For the text-containing cell, return its midpoint in [X, Y] coordinate format. 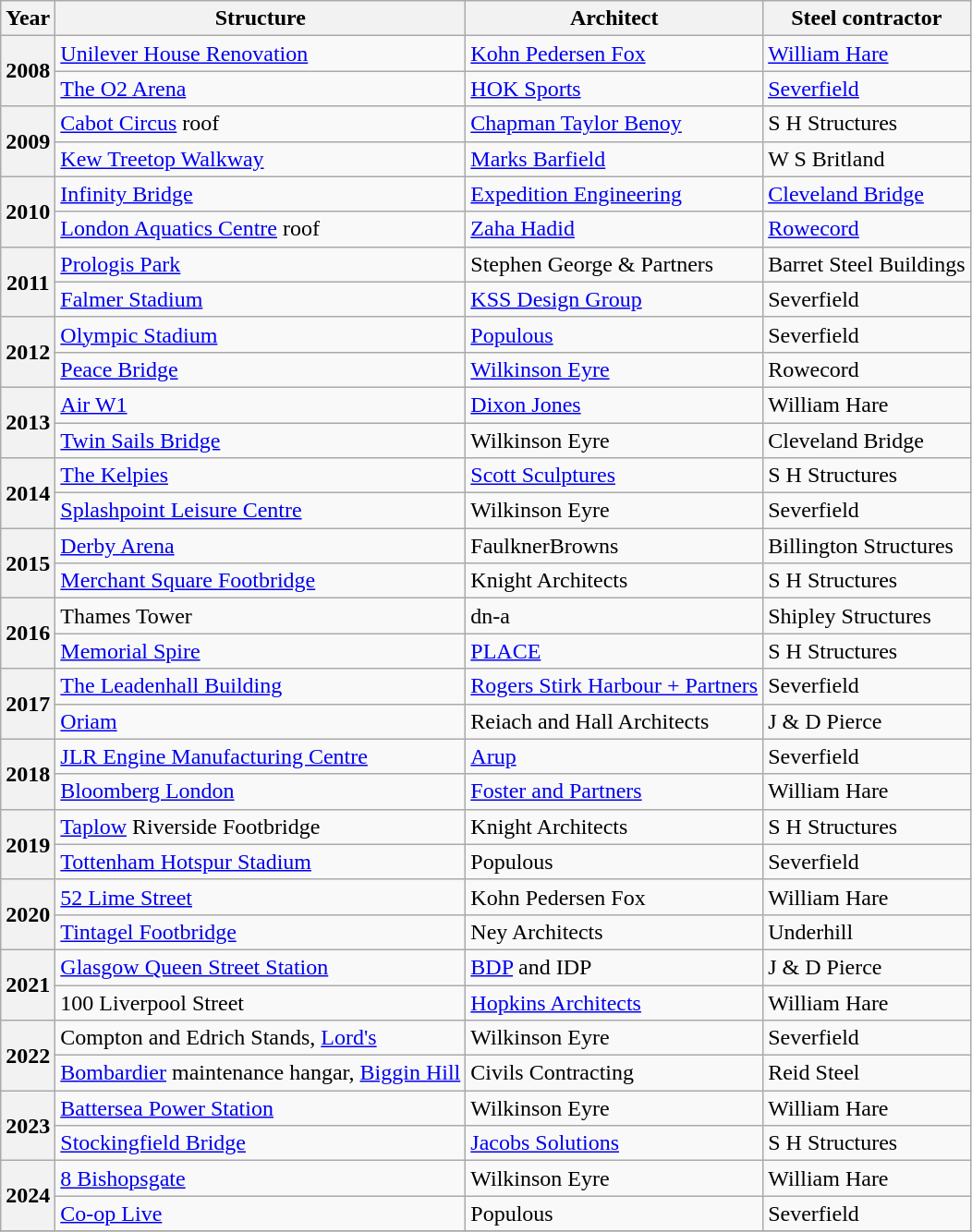
Year [28, 18]
Chapman Taylor Benoy [614, 124]
Merchant Square Footbridge [261, 581]
Falmer Stadium [261, 299]
2014 [28, 493]
100 Liverpool Street [261, 1002]
Billington Structures [867, 546]
Dixon Jones [614, 405]
Taplow Riverside Footbridge [261, 827]
Stephen George & Partners [614, 264]
Twin Sails Bridge [261, 441]
Co-op Live [261, 1214]
Memorial Spire [261, 651]
Oriam [261, 721]
Kew Treetop Walkway [261, 159]
2017 [28, 704]
Underhill [867, 932]
2012 [28, 352]
2022 [28, 1056]
2011 [28, 282]
Foster and Partners [614, 791]
Faulkner­Browns [614, 546]
Scott Sculptures [614, 476]
Reid Steel [867, 1073]
Battersea Power Station [261, 1108]
Expedition Engineering [614, 194]
The Kelpies [261, 476]
BDP and IDP [614, 967]
Civils Contracting [614, 1073]
2023 [28, 1126]
Compton and Edrich Stands, Lord's [261, 1038]
The O2 Arena [261, 89]
Cabot Circus roof [261, 124]
Ney Architects [614, 932]
Glasgow Queen Street Station [261, 967]
Structure [261, 18]
Reiach and Hall Architects [614, 721]
Rogers Stirk Harbour + Partners [614, 686]
Jacobs Solutions [614, 1143]
dn-a [614, 616]
Olympic Stadium [261, 334]
2020 [28, 914]
Barret Steel Buildings [867, 264]
2021 [28, 984]
2008 [28, 71]
2016 [28, 634]
HOK Sports [614, 89]
KSS Design Group [614, 299]
Tintagel Footbridge [261, 932]
Hopkins Architects [614, 1002]
Stockingfield Bridge [261, 1143]
Thames Tower [261, 616]
Bloomberg London [261, 791]
Unilever House Renovation [261, 54]
2013 [28, 422]
Derby Arena [261, 546]
Tottenham Hotspur Stadium [261, 862]
52 Lime Street [261, 897]
Steel contractor [867, 18]
Peace Bridge [261, 369]
2024 [28, 1196]
Infinity Bridge [261, 194]
Shipley Structures [867, 616]
The Leadenhall Building [261, 686]
Air W1 [261, 405]
JLR Engine Manu­facturing Centre [261, 756]
Splashpoint Leisure Centre [261, 511]
Architect [614, 18]
2010 [28, 211]
2015 [28, 563]
8 Bishopsgate [261, 1178]
Prologis Park [261, 264]
W S Britland [867, 159]
2018 [28, 774]
Zaha Hadid [614, 229]
Marks Barfield [614, 159]
2009 [28, 141]
2019 [28, 844]
Bombardier maintenance hangar, Biggin Hill [261, 1073]
London Aquatics Centre roof [261, 229]
PLACE [614, 651]
Arup [614, 756]
